Identify which cell holds the provided text, then report its (x, y) central coordinate. 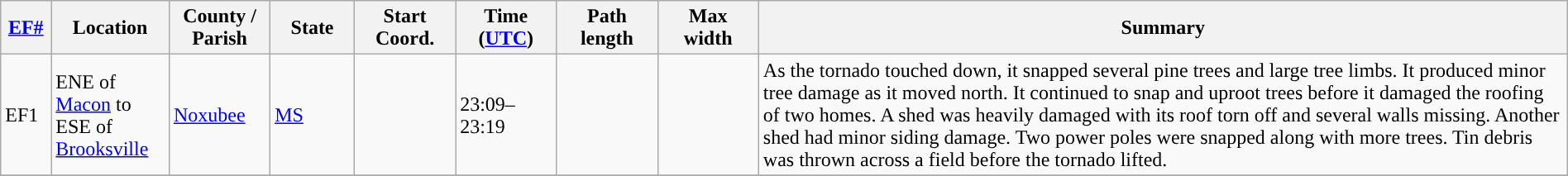
Path length (607, 28)
Start Coord. (404, 28)
MS (313, 115)
EF# (26, 28)
Summary (1163, 28)
Max width (708, 28)
County / Parish (219, 28)
ENE of Macon to ESE of Brooksville (111, 115)
State (313, 28)
23:09–23:19 (506, 115)
Location (111, 28)
EF1 (26, 115)
Noxubee (219, 115)
Time (UTC) (506, 28)
